Locate the cell with the specified text and output its [x, y] center coordinate. 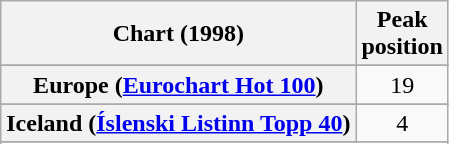
Iceland (Íslenski Listinn Topp 40) [178, 123]
Europe (Eurochart Hot 100) [178, 85]
4 [402, 123]
Peakposition [402, 34]
Chart (1998) [178, 34]
19 [402, 85]
